Provide the (x, y) coordinate of the cell's center where the given text is located.  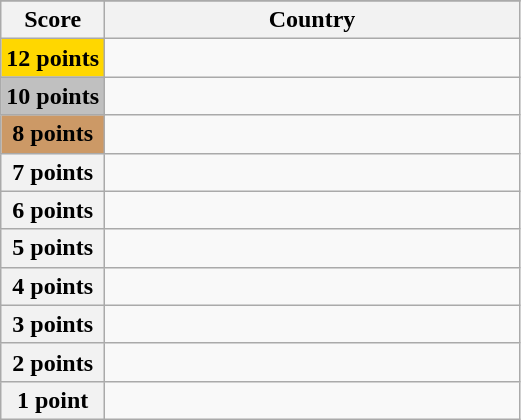
8 points (53, 134)
6 points (53, 210)
1 point (53, 400)
Score (53, 20)
2 points (53, 362)
4 points (53, 286)
10 points (53, 96)
Country (312, 20)
7 points (53, 172)
3 points (53, 324)
12 points (53, 58)
5 points (53, 248)
